Capture the cell that displays the provided text and extract its [X, Y] central coordinate. 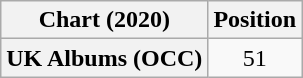
51 [255, 58]
Position [255, 20]
UK Albums (OCC) [104, 58]
Chart (2020) [104, 20]
